Scan for the cell matching the given text and deliver its [x, y] coordinate at center. 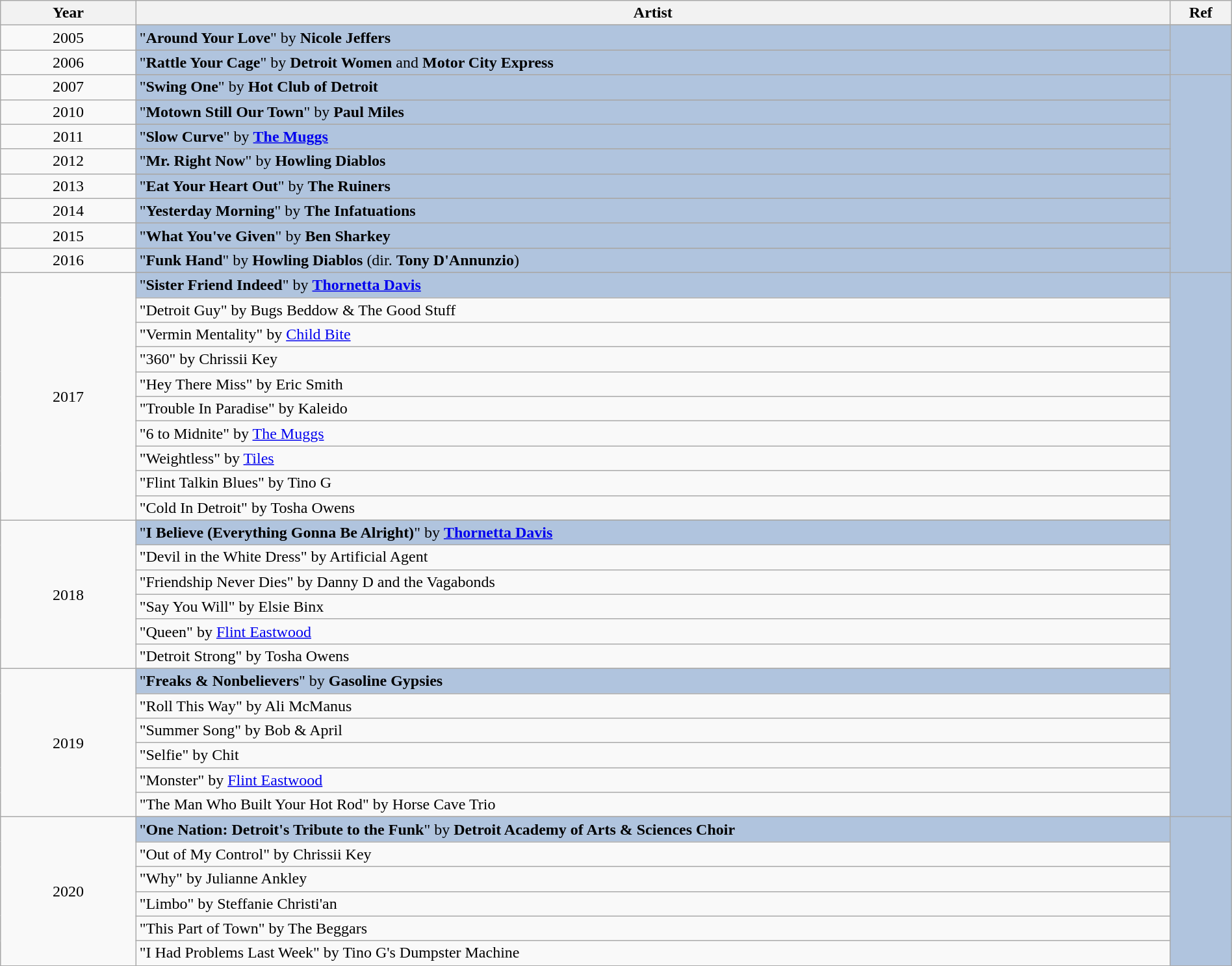
"6 to Midnite" by The Muggs [652, 434]
"Detroit Guy" by Bugs Beddow & The Good Stuff [652, 310]
"Hey There Miss" by Eric Smith [652, 384]
2017 [68, 397]
"Detroit Strong" by Tosha Owens [652, 656]
"Out of My Control" by Chrissii Key [652, 854]
"Vermin Mentality" by Child Bite [652, 335]
"Funk Hand" by Howling Diablos (dir. Tony D'Annunzio) [652, 260]
"Monster" by Flint Eastwood [652, 780]
"Rattle Your Cage" by Detroit Women and Motor City Express [652, 62]
"Flint Talkin Blues" by Tino G [652, 483]
Artist [652, 13]
2013 [68, 186]
2019 [68, 742]
"360" by Chrissii Key [652, 359]
Ref [1201, 13]
"Say You Will" by Elsie Binx [652, 607]
2014 [68, 211]
2015 [68, 235]
"Mr. Right Now" by Howling Diablos [652, 161]
"Freaks & Nonbelievers" by Gasoline Gypsies [652, 681]
"Limbo" by Steffanie Christi'an [652, 904]
"Yesterday Morning" by The Infatuations [652, 211]
"Selfie" by Chit [652, 755]
"Devil in the White Dress" by Artificial Agent [652, 557]
"Roll This Way" by Ali McManus [652, 705]
"Summer Song" by Bob & April [652, 731]
"This Part of Town" by The Beggars [652, 928]
"Eat Your Heart Out" by The Ruiners [652, 186]
"Around Your Love" by Nicole Jeffers [652, 38]
"Weightless" by Tiles [652, 458]
"Motown Still Our Town" by Paul Miles [652, 112]
"Cold In Detroit" by Tosha Owens [652, 508]
"Slow Curve" by The Muggs [652, 137]
2007 [68, 87]
2006 [68, 62]
"Friendship Never Dies" by Danny D and the Vagabonds [652, 582]
Year [68, 13]
"Trouble In Paradise" by Kaleido [652, 409]
"Queen" by Flint Eastwood [652, 631]
"Sister Friend Indeed" by Thornetta Davis [652, 285]
"What You've Given" by Ben Sharkey [652, 235]
"I Had Problems Last Week" by Tino G's Dumpster Machine [652, 953]
"One Nation: Detroit's Tribute to the Funk" by Detroit Academy of Arts & Sciences Choir [652, 829]
2018 [68, 594]
"The Man Who Built Your Hot Rod" by Horse Cave Trio [652, 805]
2020 [68, 891]
"Swing One" by Hot Club of Detroit [652, 87]
"Why" by Julianne Ankley [652, 879]
"I Believe (Everything Gonna Be Alright)" by Thornetta Davis [652, 532]
2010 [68, 112]
2011 [68, 137]
2005 [68, 38]
2016 [68, 260]
2012 [68, 161]
